Capture the cell that displays the provided text and extract its (X, Y) central coordinate. 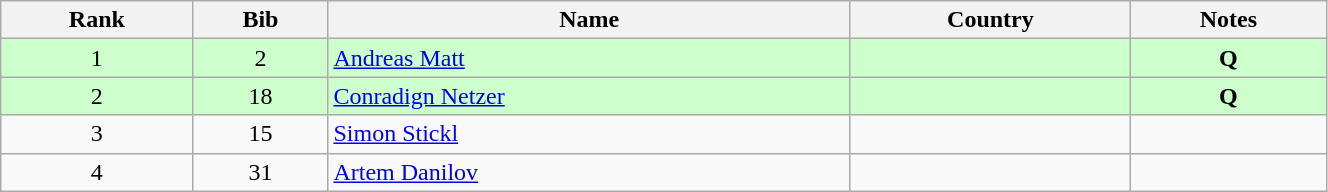
Bib (260, 20)
4 (97, 172)
Country (990, 20)
Conradign Netzer (589, 96)
Simon Stickl (589, 134)
Name (589, 20)
1 (97, 58)
Andreas Matt (589, 58)
3 (97, 134)
31 (260, 172)
Artem Danilov (589, 172)
18 (260, 96)
15 (260, 134)
Notes (1228, 20)
Rank (97, 20)
